Locate the cell with the specified text and output its (X, Y) center coordinate. 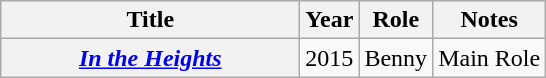
Main Role (490, 58)
Notes (490, 20)
In the Heights (150, 58)
Benny (396, 58)
Title (150, 20)
Role (396, 20)
2015 (330, 58)
Year (330, 20)
